Return (x, y) of the center of cell containing provided text 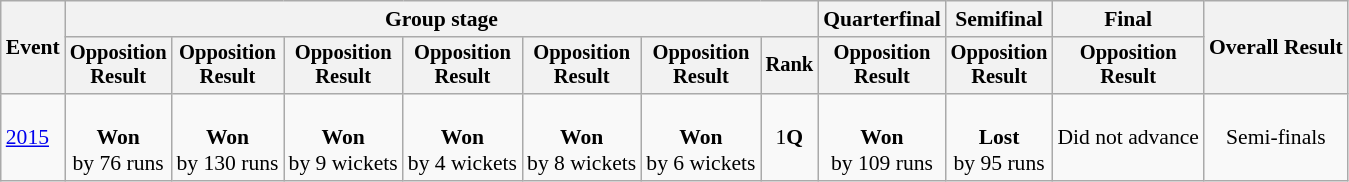
Semifinal (1000, 19)
Won by 6 wickets (700, 138)
Overall Result (1276, 48)
Rank (790, 66)
1Q (790, 138)
Did not advance (1128, 138)
Won by 9 wickets (344, 138)
Won by 8 wickets (582, 138)
Event (33, 48)
Semi-finals (1276, 138)
2015 (33, 138)
Quarterfinal (882, 19)
Group stage (442, 19)
Won by 4 wickets (462, 138)
Won by 109 runs (882, 138)
Won by 76 runs (118, 138)
Won by 130 runs (227, 138)
Final (1128, 19)
Lost by 95 runs (1000, 138)
